Extract the (x, y) coordinate from the center of the cell holding the provided text.  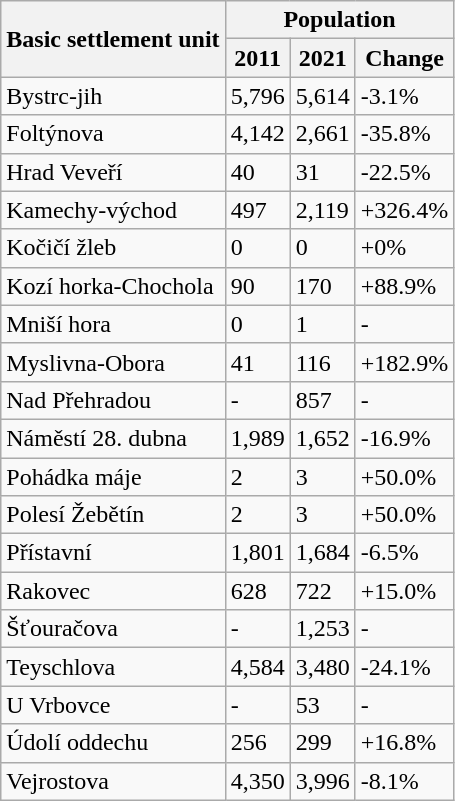
1,989 (258, 438)
299 (322, 743)
1,652 (322, 438)
497 (258, 210)
-24.1% (404, 667)
Foltýnova (113, 134)
2011 (258, 58)
Change (404, 58)
2,119 (322, 210)
4,584 (258, 667)
Myslivna-Obora (113, 362)
628 (258, 591)
Vejrostova (113, 781)
+88.9% (404, 286)
857 (322, 400)
-22.5% (404, 172)
1,684 (322, 553)
U Vrbovce (113, 705)
170 (322, 286)
3,996 (322, 781)
2021 (322, 58)
-3.1% (404, 96)
Hrad Veveří (113, 172)
Kamechy-východ (113, 210)
Bystrc-jih (113, 96)
4,142 (258, 134)
256 (258, 743)
41 (258, 362)
1 (322, 324)
Údolí oddechu (113, 743)
+16.8% (404, 743)
722 (322, 591)
+326.4% (404, 210)
Kočičí žleb (113, 248)
Polesí Žebětín (113, 515)
+15.0% (404, 591)
-35.8% (404, 134)
Přístavní (113, 553)
-6.5% (404, 553)
Šťouračova (113, 629)
Teyschlova (113, 667)
Population (340, 20)
Náměstí 28. dubna (113, 438)
53 (322, 705)
Nad Přehradou (113, 400)
Mniší hora (113, 324)
90 (258, 286)
3,480 (322, 667)
40 (258, 172)
116 (322, 362)
5,614 (322, 96)
31 (322, 172)
1,253 (322, 629)
Basic settlement unit (113, 39)
Pohádka máje (113, 477)
+0% (404, 248)
-8.1% (404, 781)
Rakovec (113, 591)
4,350 (258, 781)
1,801 (258, 553)
+182.9% (404, 362)
Kozí horka-Chochola (113, 286)
2,661 (322, 134)
5,796 (258, 96)
-16.9% (404, 438)
